Search for the cell housing the specified text and yield its [X, Y] center coordinate. 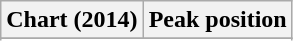
Chart (2014) [72, 20]
Peak position [218, 20]
